Detect which cell encompasses the target text, then output its [x, y] center coordinate. 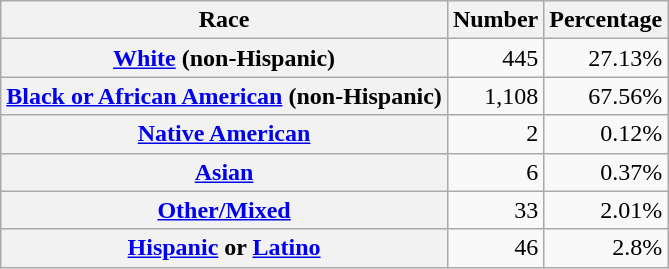
Native American [224, 134]
1,108 [495, 96]
0.12% [606, 134]
Number [495, 20]
27.13% [606, 58]
Other/Mixed [224, 210]
0.37% [606, 172]
445 [495, 58]
67.56% [606, 96]
Asian [224, 172]
White (non-Hispanic) [224, 58]
46 [495, 248]
2.8% [606, 248]
Hispanic or Latino [224, 248]
2 [495, 134]
6 [495, 172]
33 [495, 210]
Black or African American (non-Hispanic) [224, 96]
2.01% [606, 210]
Race [224, 20]
Percentage [606, 20]
